Pinpoint the cell where the given text exists, returning its [x, y] midpoint coordinate. 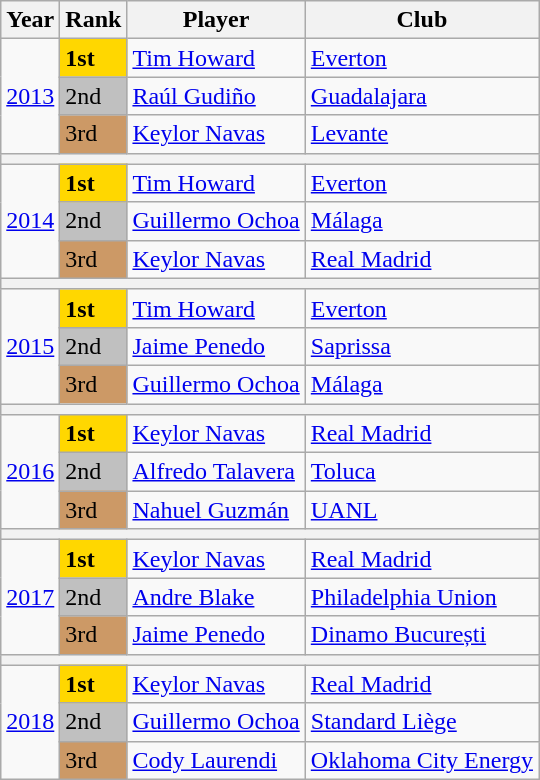
Toluca [422, 472]
Levante [422, 134]
2016 [30, 472]
Alfredo Talavera [216, 472]
Player [216, 20]
Standard Liège [422, 722]
Raúl Gudiño [216, 96]
Dinamo București [422, 635]
2014 [30, 221]
2018 [30, 722]
2013 [30, 96]
Cody Laurendi [216, 760]
Club [422, 20]
Andre Blake [216, 597]
Rank [94, 20]
Nahuel Guzmán [216, 510]
Guadalajara [422, 96]
Year [30, 20]
Philadelphia Union [422, 597]
Oklahoma City Energy [422, 760]
2015 [30, 346]
UANL [422, 510]
2017 [30, 597]
Saprissa [422, 346]
